Output the [X, Y] coordinate of the center of the cell containing the given text.  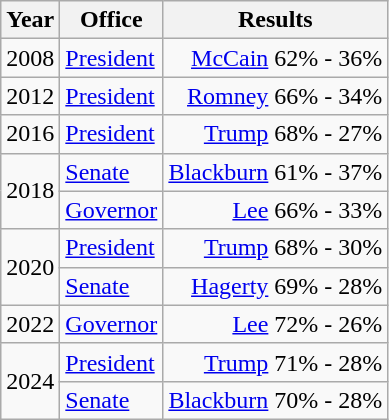
Year [30, 20]
Hagerty 69% - 28% [276, 286]
Office [112, 20]
2016 [30, 134]
2022 [30, 324]
Trump 68% - 30% [276, 248]
2008 [30, 58]
Blackburn 61% - 37% [276, 172]
McCain 62% - 36% [276, 58]
Romney 66% - 34% [276, 96]
2024 [30, 381]
Blackburn 70% - 28% [276, 400]
Results [276, 20]
Lee 66% - 33% [276, 210]
Trump 71% - 28% [276, 362]
2018 [30, 191]
2020 [30, 267]
Trump 68% - 27% [276, 134]
2012 [30, 96]
Lee 72% - 26% [276, 324]
